Detect which cell encompasses the target text, then output its [x, y] center coordinate. 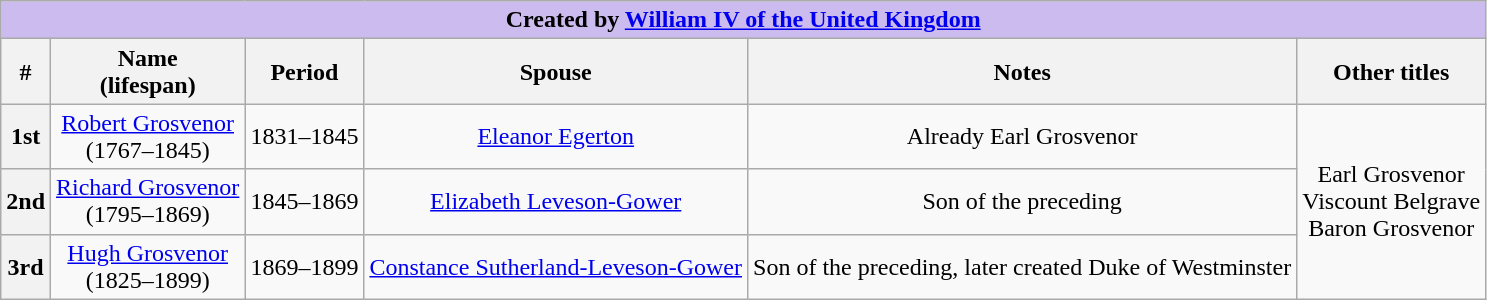
1831–1845 [304, 136]
1869–1899 [304, 266]
Period [304, 72]
Elizabeth Leveson-Gower [556, 202]
Notes [1022, 72]
1845–1869 [304, 202]
Eleanor Egerton [556, 136]
Richard Grosvenor(1795–1869) [148, 202]
Hugh Grosvenor(1825–1899) [148, 266]
Already Earl Grosvenor [1022, 136]
2nd [26, 202]
1st [26, 136]
Son of the preceding, later created Duke of Westminster [1022, 266]
Earl GrosvenorViscount BelgraveBaron Grosvenor [1392, 202]
3rd [26, 266]
Constance Sutherland-Leveson-Gower [556, 266]
Created by William IV of the United Kingdom [744, 20]
Robert Grosvenor(1767–1845) [148, 136]
Son of the preceding [1022, 202]
Other titles [1392, 72]
Name(lifespan) [148, 72]
# [26, 72]
Spouse [556, 72]
